Provide the (X, Y) coordinate of the cell's center where the given text is located.  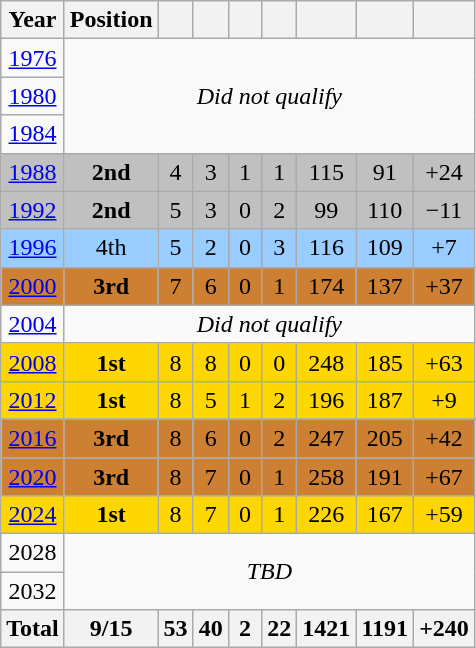
174 (326, 286)
1988 (33, 172)
22 (280, 629)
+7 (444, 248)
+240 (444, 629)
2028 (33, 553)
2024 (33, 515)
+42 (444, 438)
1980 (33, 96)
+59 (444, 515)
187 (385, 400)
1421 (326, 629)
+37 (444, 286)
258 (326, 477)
1992 (33, 210)
1976 (33, 58)
2000 (33, 286)
53 (176, 629)
191 (385, 477)
+63 (444, 362)
+9 (444, 400)
Total (33, 629)
2016 (33, 438)
226 (326, 515)
Position (111, 20)
99 (326, 210)
167 (385, 515)
2012 (33, 400)
185 (385, 362)
4 (176, 172)
9/15 (111, 629)
109 (385, 248)
137 (385, 286)
110 (385, 210)
1191 (385, 629)
2020 (33, 477)
+67 (444, 477)
TBD (269, 572)
2032 (33, 591)
116 (326, 248)
1984 (33, 134)
Year (33, 20)
+24 (444, 172)
−11 (444, 210)
91 (385, 172)
196 (326, 400)
2008 (33, 362)
40 (210, 629)
205 (385, 438)
115 (326, 172)
248 (326, 362)
2004 (33, 324)
247 (326, 438)
1996 (33, 248)
4th (111, 248)
